From the cell containing the given text, extract its center point as (X, Y) coordinate. 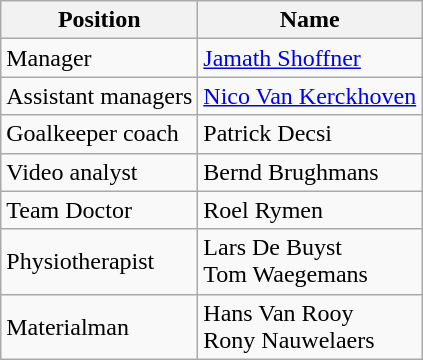
Assistant managers (100, 96)
Name (310, 20)
Nico Van Kerckhoven (310, 96)
Roel Rymen (310, 210)
Hans Van Rooy Rony Nauwelaers (310, 326)
Team Doctor (100, 210)
Physiotherapist (100, 262)
Patrick Decsi (310, 134)
Goalkeeper coach (100, 134)
Materialman (100, 326)
Jamath Shoffner (310, 58)
Manager (100, 58)
Lars De Buyst Tom Waegemans (310, 262)
Bernd Brughmans (310, 172)
Position (100, 20)
Video analyst (100, 172)
